Output the [X, Y] coordinate of the center of the cell containing the given text.  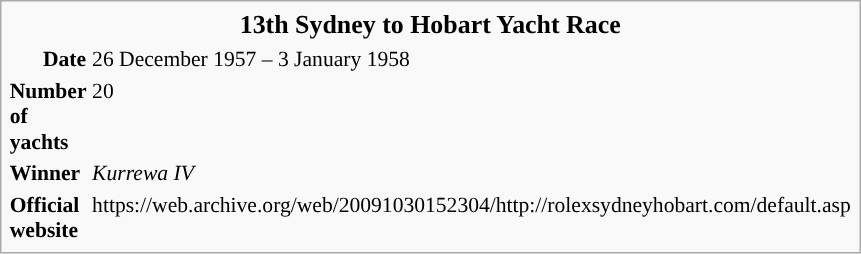
26 December 1957 – 3 January 1958 [472, 59]
Official website [48, 217]
Winner [48, 173]
Number of yachts [48, 116]
https://web.archive.org/web/20091030152304/http://rolexsydneyhobart.com/default.asp [472, 217]
20 [472, 116]
Kurrewa IV [472, 173]
Date [48, 59]
13th Sydney to Hobart Yacht Race [430, 26]
